Pinpoint the cell where the given text exists, returning its [x, y] midpoint coordinate. 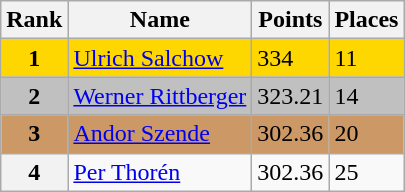
11 [366, 58]
25 [366, 172]
334 [290, 58]
Andor Szende [160, 134]
Werner Rittberger [160, 96]
20 [366, 134]
Rank [34, 20]
Per Thorén [160, 172]
Points [290, 20]
3 [34, 134]
Places [366, 20]
2 [34, 96]
Ulrich Salchow [160, 58]
1 [34, 58]
14 [366, 96]
Name [160, 20]
323.21 [290, 96]
4 [34, 172]
